Scan for the cell matching the given text and deliver its (X, Y) coordinate at center. 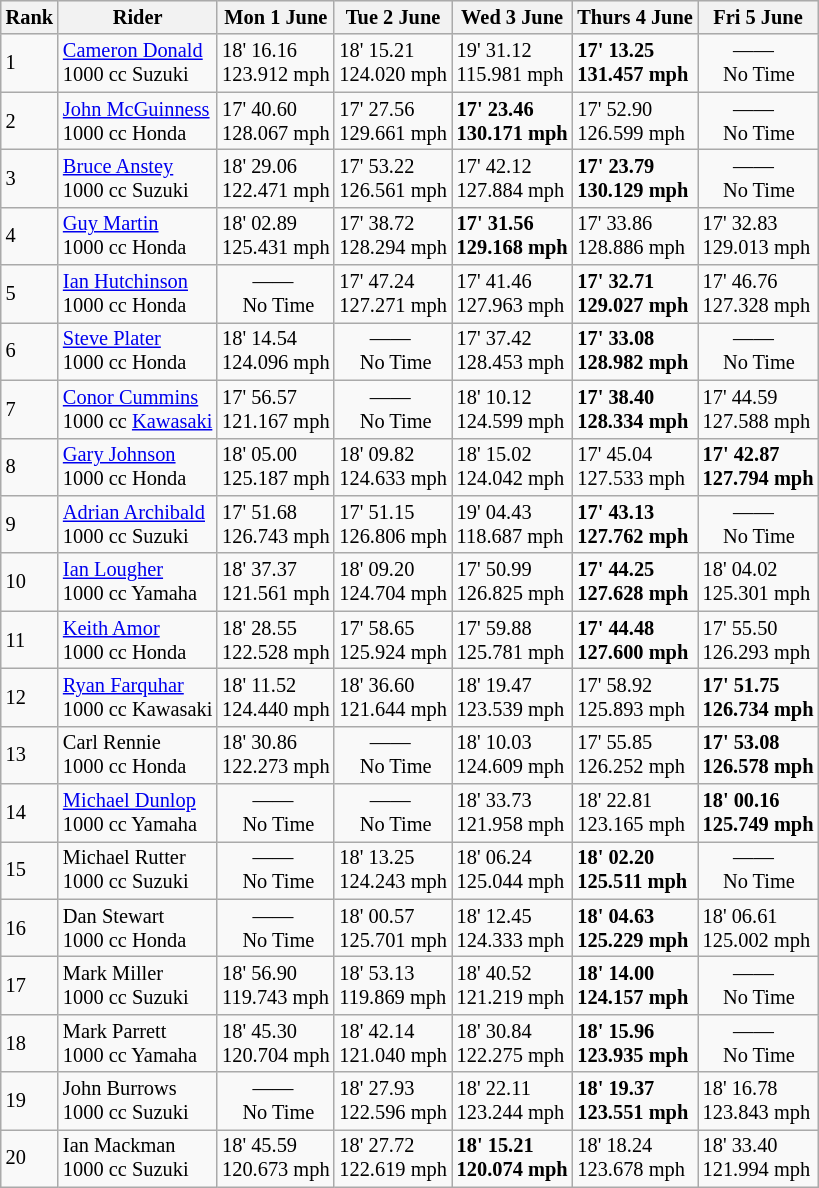
18' 28.55 122.528 mph (276, 640)
18' 02.20 125.511 mph (634, 870)
17' 47.24 127.271 mph (392, 294)
18' 30.84 122.275 mph (512, 1043)
18 (30, 1043)
18' 09.20 124.704 mph (392, 582)
18' 15.21 120.074 mph (512, 1158)
18' 14.00 124.157 mph (634, 985)
18' 19.37 123.551 mph (634, 1101)
17' 43.13 127.762 mph (634, 524)
Ian Lougher 1000 cc Yamaha (138, 582)
18' 15.02 124.042 mph (512, 467)
Dan Stewart 1000 cc Honda (138, 928)
17 (30, 985)
17' 33.08 128.982 mph (634, 351)
18' 10.12 124.599 mph (512, 409)
18' 11.52 124.440 mph (276, 697)
18' 12.45 124.333 mph (512, 928)
16 (30, 928)
13 (30, 755)
Fri 5 June (758, 17)
Rider (138, 17)
17' 44.48 127.600 mph (634, 640)
18' 27.72 122.619 mph (392, 1158)
17' 50.99 126.825 mph (512, 582)
17' 37.42 128.453 mph (512, 351)
Gary Johnson 1000 cc Honda (138, 467)
Michael Rutter 1000 cc Suzuki (138, 870)
Thurs 4 June (634, 17)
17' 23.46 130.171 mph (512, 121)
17' 13.25 131.457 mph (634, 63)
17' 51.15 126.806 mph (392, 524)
18' 45.30 120.704 mph (276, 1043)
17' 56.57 121.167 mph (276, 409)
Ryan Farquhar 1000 cc Kawasaki (138, 697)
17' 31.56 129.168 mph (512, 236)
John Burrows 1000 cc Suzuki (138, 1101)
17' 42.12 127.884 mph (512, 178)
Wed 3 June (512, 17)
Steve Plater 1000 cc Honda (138, 351)
3 (30, 178)
18' 19.47 123.539 mph (512, 697)
17' 46.76 127.328 mph (758, 294)
Guy Martin 1000 cc Honda (138, 236)
19' 04.43 118.687 mph (512, 524)
17' 32.71 129.027 mph (634, 294)
17' 32.83 129.013 mph (758, 236)
18' 04.63 125.229 mph (634, 928)
18' 10.03 124.609 mph (512, 755)
18' 27.93 122.596 mph (392, 1101)
18' 15.96 123.935 mph (634, 1043)
17' 55.85 126.252 mph (634, 755)
18' 06.61 125.002 mph (758, 928)
4 (30, 236)
18' 09.82 124.633 mph (392, 467)
17' 27.56 129.661 mph (392, 121)
Ian Hutchinson 1000 cc Honda (138, 294)
Cameron Donald 1000 cc Suzuki (138, 63)
17' 59.88 125.781 mph (512, 640)
18' 36.60 121.644 mph (392, 697)
9 (30, 524)
Tue 2 June (392, 17)
17' 58.92 125.893 mph (634, 697)
18' 14.54 124.096 mph (276, 351)
John McGuinness 1000 cc Honda (138, 121)
Carl Rennie 1000 cc Honda (138, 755)
Mark Parrett 1000 cc Yamaha (138, 1043)
18' 33.73 121.958 mph (512, 813)
18' 30.86 122.273 mph (276, 755)
18' 06.24 125.044 mph (512, 870)
Conor Cummins 1000 cc Kawasaki (138, 409)
1 (30, 63)
12 (30, 697)
18' 40.52 121.219 mph (512, 985)
8 (30, 467)
17' 52.90 126.599 mph (634, 121)
14 (30, 813)
18' 42.14 121.040 mph (392, 1043)
17' 55.50 126.293 mph (758, 640)
18' 04.02 125.301 mph (758, 582)
10 (30, 582)
18' 53.13 119.869 mph (392, 985)
17' 45.04 127.533 mph (634, 467)
17' 38.40 128.334 mph (634, 409)
18' 29.06 122.471 mph (276, 178)
Bruce Anstey 1000 cc Suzuki (138, 178)
18' 05.00 125.187 mph (276, 467)
7 (30, 409)
19' 31.12 115.981 mph (512, 63)
18' 00.16 125.749 mph (758, 813)
15 (30, 870)
18' 33.40 121.994 mph (758, 1158)
6 (30, 351)
20 (30, 1158)
17' 44.59 127.588 mph (758, 409)
17' 38.72 128.294 mph (392, 236)
18' 22.11 123.244 mph (512, 1101)
18' 02.89 125.431 mph (276, 236)
17' 51.75 126.734 mph (758, 697)
Adrian Archibald 1000 cc Suzuki (138, 524)
18' 00.57 125.701 mph (392, 928)
17' 23.79 130.129 mph (634, 178)
19 (30, 1101)
Ian Mackman 1000 cc Suzuki (138, 1158)
18' 13.25 124.243 mph (392, 870)
17' 51.68 126.743 mph (276, 524)
18' 16.78 123.843 mph (758, 1101)
Mark Miller 1000 cc Suzuki (138, 985)
17' 58.65 125.924 mph (392, 640)
Mon 1 June (276, 17)
18' 16.16 123.912 mph (276, 63)
18' 22.81 123.165 mph (634, 813)
17' 33.86 128.886 mph (634, 236)
18' 15.21 124.020 mph (392, 63)
5 (30, 294)
Michael Dunlop 1000 cc Yamaha (138, 813)
17' 40.60 128.067 mph (276, 121)
17' 41.46 127.963 mph (512, 294)
18' 45.59 120.673 mph (276, 1158)
Keith Amor 1000 cc Honda (138, 640)
17' 42.87 127.794 mph (758, 467)
17' 44.25 127.628 mph (634, 582)
18' 56.90 119.743 mph (276, 985)
18' 37.37 121.561 mph (276, 582)
17' 53.08 126.578 mph (758, 755)
2 (30, 121)
17' 53.22 126.561 mph (392, 178)
11 (30, 640)
18' 18.24 123.678 mph (634, 1158)
Rank (30, 17)
